Locate the cell with the specified text and output its [x, y] center coordinate. 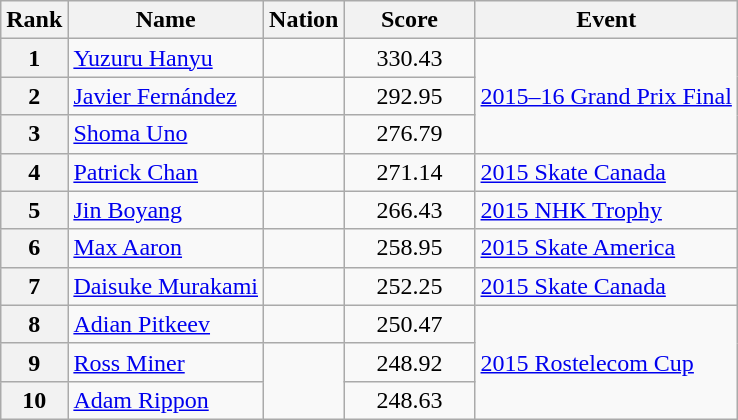
3 [34, 134]
266.43 [410, 210]
1 [34, 58]
Adam Rippon [166, 400]
5 [34, 210]
248.92 [410, 362]
248.63 [410, 400]
Event [606, 20]
2015–16 Grand Prix Final [606, 96]
2015 Skate America [606, 248]
4 [34, 172]
2 [34, 96]
2015 Rostelecom Cup [606, 362]
330.43 [410, 58]
Javier Fernández [166, 96]
252.25 [410, 286]
Adian Pitkeev [166, 324]
Yuzuru Hanyu [166, 58]
276.79 [410, 134]
Rank [34, 20]
Name [166, 20]
292.95 [410, 96]
Jin Boyang [166, 210]
Nation [304, 20]
Shoma Uno [166, 134]
Daisuke Murakami [166, 286]
271.14 [410, 172]
8 [34, 324]
7 [34, 286]
Score [410, 20]
2015 NHK Trophy [606, 210]
10 [34, 400]
Patrick Chan [166, 172]
258.95 [410, 248]
9 [34, 362]
6 [34, 248]
Ross Miner [166, 362]
Max Aaron [166, 248]
250.47 [410, 324]
